Return (X, Y) of the center of cell containing provided text 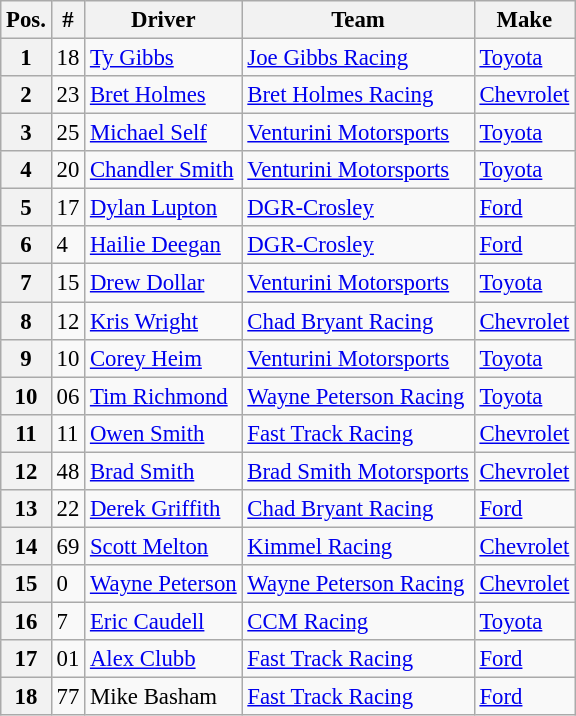
2 (26, 95)
Brad Smith (164, 471)
77 (68, 697)
Kris Wright (164, 321)
CCM Racing (358, 621)
Make (524, 20)
Scott Melton (164, 546)
9 (26, 358)
Brad Smith Motorsports (358, 471)
Derek Griffith (164, 509)
13 (26, 509)
Drew Dollar (164, 283)
20 (68, 170)
Eric Caudell (164, 621)
Hailie Deegan (164, 245)
3 (26, 133)
48 (68, 471)
5 (26, 208)
Chandler Smith (164, 170)
Kimmel Racing (358, 546)
8 (26, 321)
Wayne Peterson (164, 584)
Bret Holmes (164, 95)
0 (68, 584)
22 (68, 509)
Dylan Lupton (164, 208)
16 (26, 621)
Corey Heim (164, 358)
Joe Gibbs Racing (358, 58)
06 (68, 396)
1 (26, 58)
25 (68, 133)
6 (26, 245)
23 (68, 95)
Team (358, 20)
# (68, 20)
Mike Basham (164, 697)
Michael Self (164, 133)
Pos. (26, 20)
Owen Smith (164, 433)
69 (68, 546)
Driver (164, 20)
01 (68, 659)
Ty Gibbs (164, 58)
14 (26, 546)
Tim Richmond (164, 396)
Bret Holmes Racing (358, 95)
Alex Clubb (164, 659)
